Return the (x, y) coordinate for the center point of the cell that contains the specified text.  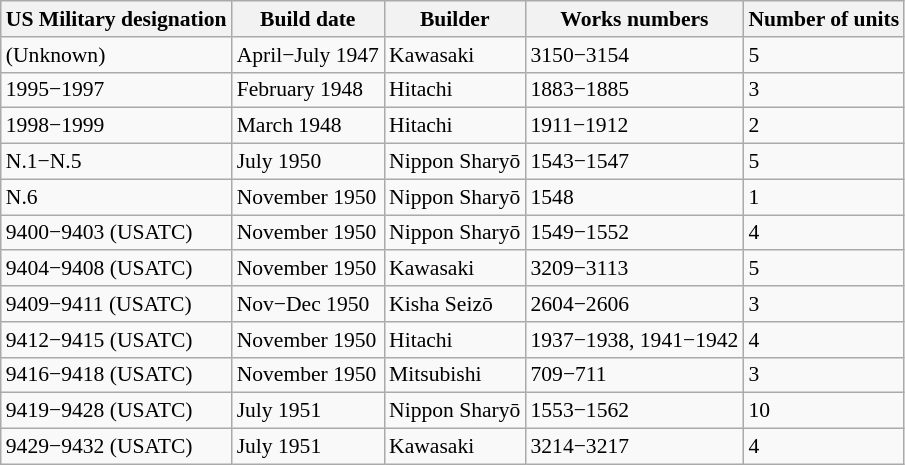
Kisha Seizō (454, 304)
2 (824, 126)
N.1−N.5 (116, 162)
709−711 (634, 375)
1995−1997 (116, 90)
April−July 1947 (308, 55)
Nov−Dec 1950 (308, 304)
Build date (308, 19)
1998−1999 (116, 126)
9400−9403 (USATC) (116, 233)
July 1950 (308, 162)
March 1948 (308, 126)
9429−9432 (USATC) (116, 447)
1883−1885 (634, 90)
9419−9428 (USATC) (116, 411)
9412−9415 (USATC) (116, 340)
February 1948 (308, 90)
9404−9408 (USATC) (116, 269)
(Unknown) (116, 55)
1 (824, 197)
Works numbers (634, 19)
Number of units (824, 19)
3209−3113 (634, 269)
9416−9418 (USATC) (116, 375)
1543−1547 (634, 162)
1553−1562 (634, 411)
10 (824, 411)
US Military designation (116, 19)
9409−9411 (USATC) (116, 304)
3214−3217 (634, 447)
Builder (454, 19)
1549−1552 (634, 233)
2604−2606 (634, 304)
3150−3154 (634, 55)
1937−1938, 1941−1942 (634, 340)
1911−1912 (634, 126)
N.6 (116, 197)
1548 (634, 197)
Mitsubishi (454, 375)
